Determine the [x, y] coordinate at the center of the cell enclosing the given text.  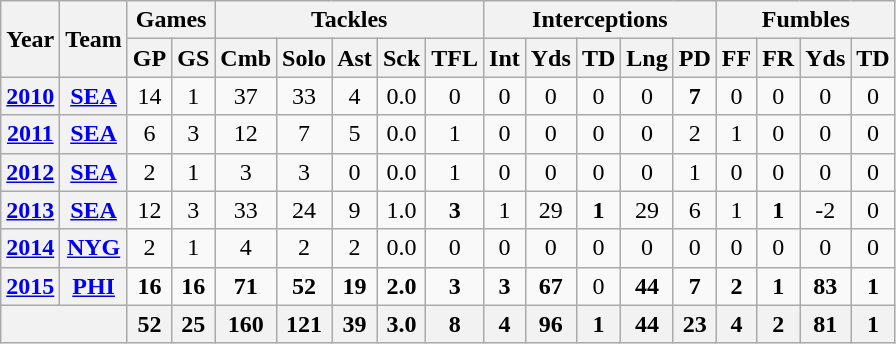
Team [94, 39]
83 [826, 286]
1.0 [401, 210]
2.0 [401, 286]
24 [304, 210]
PD [694, 58]
Games [170, 20]
39 [355, 324]
37 [246, 96]
2014 [30, 248]
23 [694, 324]
Int [505, 58]
-2 [826, 210]
5 [355, 134]
Sck [401, 58]
2010 [30, 96]
Year [30, 39]
160 [246, 324]
19 [355, 286]
71 [246, 286]
3.0 [401, 324]
Solo [304, 58]
25 [194, 324]
67 [550, 286]
2013 [30, 210]
FR [778, 58]
Interceptions [600, 20]
2011 [30, 134]
8 [455, 324]
9 [355, 210]
NYG [94, 248]
GP [149, 58]
Fumbles [806, 20]
PHI [94, 286]
96 [550, 324]
TFL [455, 58]
Cmb [246, 58]
2015 [30, 286]
121 [304, 324]
Ast [355, 58]
GS [194, 58]
14 [149, 96]
Tackles [350, 20]
Lng [647, 58]
2012 [30, 172]
81 [826, 324]
FF [736, 58]
